Provide the (x, y) coordinate of the cell's center where the given text is located.  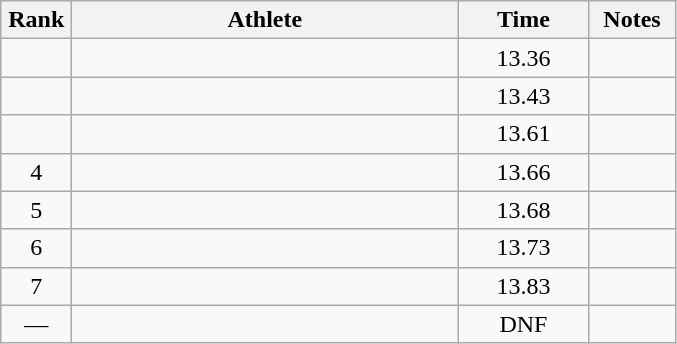
13.43 (524, 96)
Notes (632, 20)
Time (524, 20)
4 (36, 172)
DNF (524, 324)
13.83 (524, 286)
13.68 (524, 210)
6 (36, 248)
13.73 (524, 248)
Rank (36, 20)
13.61 (524, 134)
13.36 (524, 58)
13.66 (524, 172)
5 (36, 210)
— (36, 324)
7 (36, 286)
Athlete (265, 20)
